Output the [x, y] coordinate of the center of the cell containing the given text.  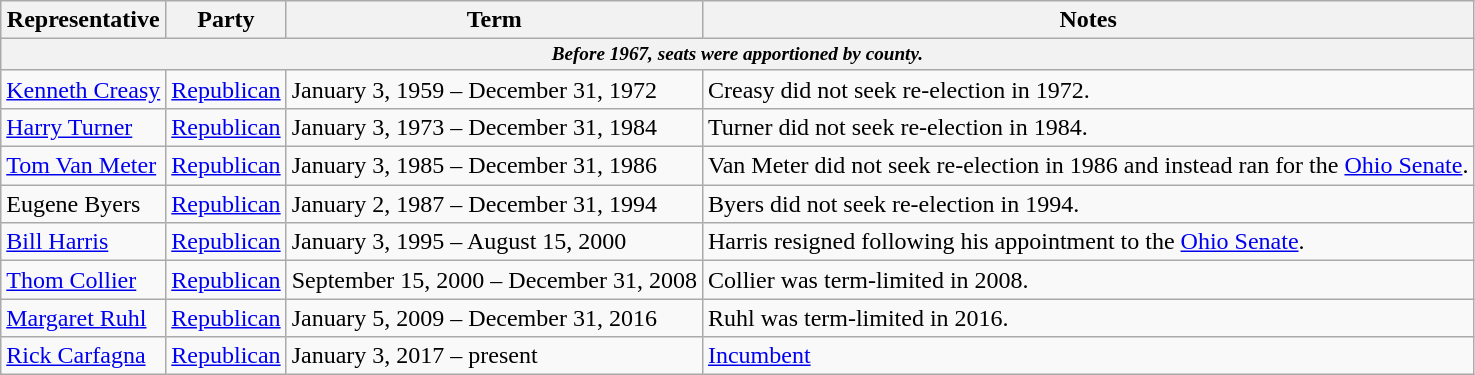
January 3, 2017 – present [494, 356]
Notes [1088, 20]
Creasy did not seek re-election in 1972. [1088, 89]
Before 1967, seats were apportioned by county. [738, 55]
Incumbent [1088, 356]
January 2, 1987 – December 31, 1994 [494, 204]
January 3, 1973 – December 31, 1984 [494, 128]
Thom Collier [84, 280]
Byers did not seek re-election in 1994. [1088, 204]
Representative [84, 20]
January 3, 1995 – August 15, 2000 [494, 242]
Collier was term-limited in 2008. [1088, 280]
January 5, 2009 – December 31, 2016 [494, 318]
Harris resigned following his appointment to the Ohio Senate. [1088, 242]
Party [226, 20]
January 3, 1985 – December 31, 1986 [494, 166]
Term [494, 20]
Rick Carfagna [84, 356]
Kenneth Creasy [84, 89]
Margaret Ruhl [84, 318]
September 15, 2000 – December 31, 2008 [494, 280]
Turner did not seek re-election in 1984. [1088, 128]
Eugene Byers [84, 204]
Bill Harris [84, 242]
Tom Van Meter [84, 166]
January 3, 1959 – December 31, 1972 [494, 89]
Harry Turner [84, 128]
Ruhl was term-limited in 2016. [1088, 318]
Van Meter did not seek re-election in 1986 and instead ran for the Ohio Senate. [1088, 166]
